Identify which cell holds the provided text, then report its [x, y] central coordinate. 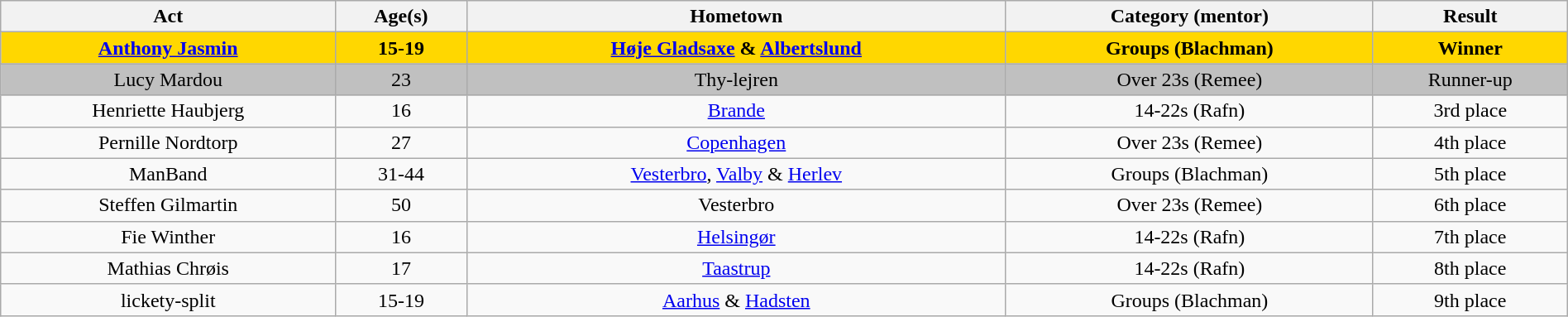
ManBand [169, 174]
Henriette Haubjerg [169, 111]
Category (mentor) [1189, 17]
Winner [1470, 48]
9th place [1470, 300]
23 [401, 79]
4th place [1470, 142]
Aarhus & Hadsten [736, 300]
Fie Winther [169, 237]
Act [169, 17]
Hometown [736, 17]
31-44 [401, 174]
7th place [1470, 237]
8th place [1470, 268]
50 [401, 205]
Steffen Gilmartin [169, 205]
6th place [1470, 205]
Age(s) [401, 17]
Vesterbro [736, 205]
lickety-split [169, 300]
Vesterbro, Valby & Herlev [736, 174]
Brande [736, 111]
Anthony Jasmin [169, 48]
Copenhagen [736, 142]
Runner-up [1470, 79]
3rd place [1470, 111]
17 [401, 268]
Pernille Nordtorp [169, 142]
Result [1470, 17]
27 [401, 142]
Mathias Chrøis [169, 268]
Helsingør [736, 237]
Thy-lejren [736, 79]
5th place [1470, 174]
Taastrup [736, 268]
Høje Gladsaxe & Albertslund [736, 48]
Lucy Mardou [169, 79]
